Search for the cell housing the specified text and yield its (X, Y) center coordinate. 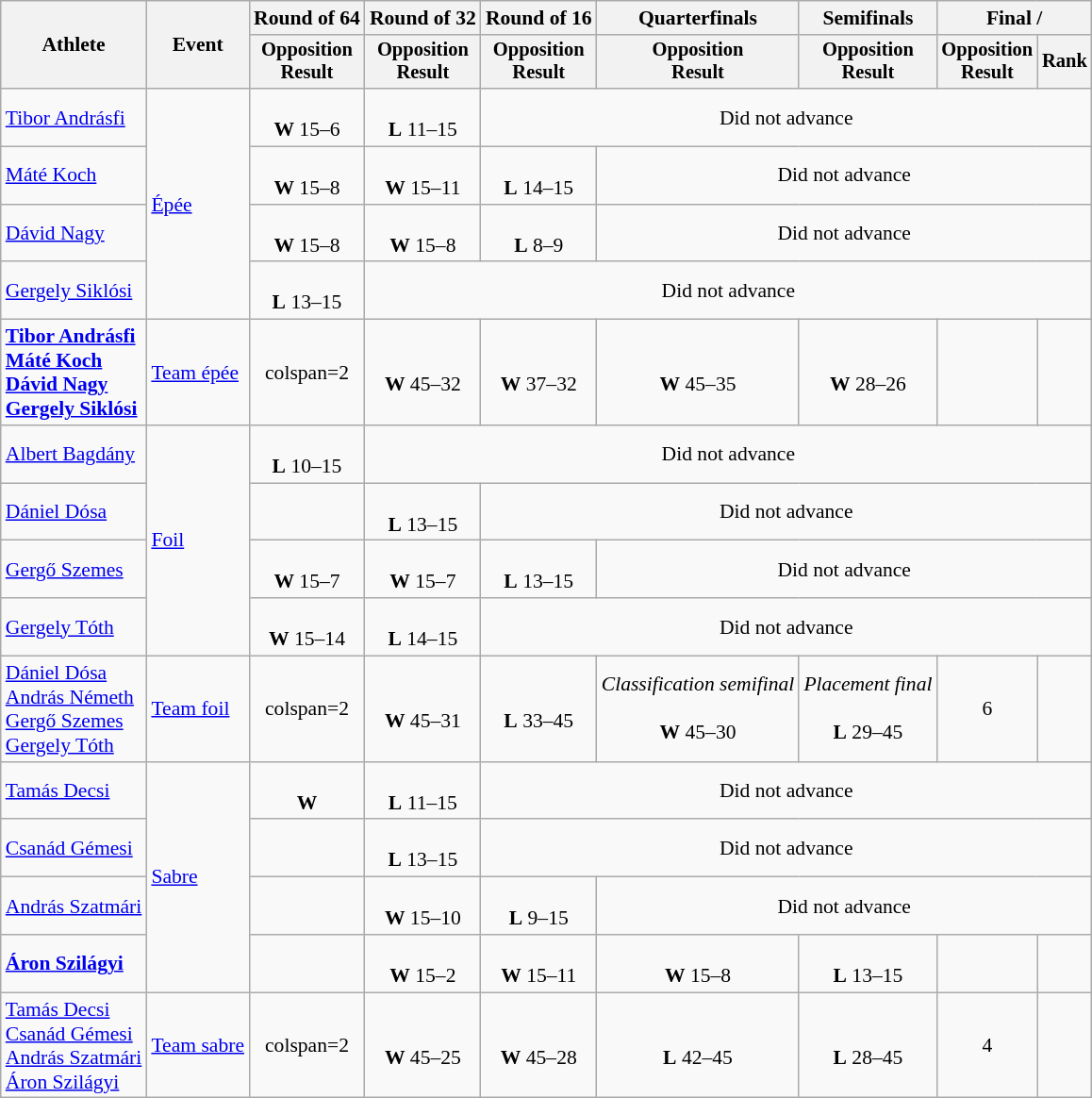
W (307, 790)
L 33–45 (539, 709)
Classification semifinalW 45–30 (698, 709)
L 8–9 (539, 234)
W 28–26 (868, 373)
W 45–32 (422, 373)
W 15–14 (307, 626)
L 42–45 (698, 1045)
Sabre (198, 877)
Épée (198, 204)
W 45–28 (539, 1045)
Albert Bagdány (74, 455)
Foil (198, 541)
W 45–35 (698, 373)
Placement finalL 29–45 (868, 709)
L 28–45 (868, 1045)
Round of 32 (422, 18)
Dániel Dósa (74, 511)
Gergő Szemes (74, 570)
W 15–2 (422, 964)
L 10–15 (307, 455)
Rank (1065, 62)
W 37–32 (539, 373)
Round of 64 (307, 18)
W 15–10 (422, 906)
András Szatmári (74, 906)
Quarterfinals (698, 18)
4 (988, 1045)
Final / (1015, 18)
Round of 16 (539, 18)
W 45–25 (422, 1045)
Dániel DósaAndrás NémethGergő SzemesGergely Tóth (74, 709)
L 9–15 (539, 906)
Tibor Andrásfi (74, 117)
Tamás DecsiCsanád GémesiAndrás SzatmáriÁron Szilágyi (74, 1045)
Event (198, 45)
Gergely Siklósi (74, 291)
Team sabre (198, 1045)
Máté Koch (74, 175)
Tamás Decsi (74, 790)
Team épée (198, 373)
Áron Szilágyi (74, 964)
6 (988, 709)
W 15–6 (307, 117)
Dávid Nagy (74, 234)
Tibor AndrásfiMáté KochDávid NagyGergely Siklósi (74, 373)
Athlete (74, 45)
Gergely Tóth (74, 626)
W 45–31 (422, 709)
Csanád Gémesi (74, 849)
Semifinals (868, 18)
Team foil (198, 709)
